Search for the cell housing the specified text and yield its [X, Y] center coordinate. 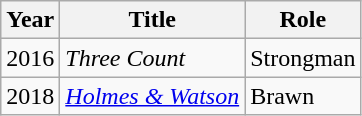
Strongman [303, 58]
Three Count [152, 58]
Year [30, 20]
Holmes & Watson [152, 96]
Brawn [303, 96]
Role [303, 20]
2016 [30, 58]
Title [152, 20]
2018 [30, 96]
